Return [X, Y] of the center of cell containing provided text 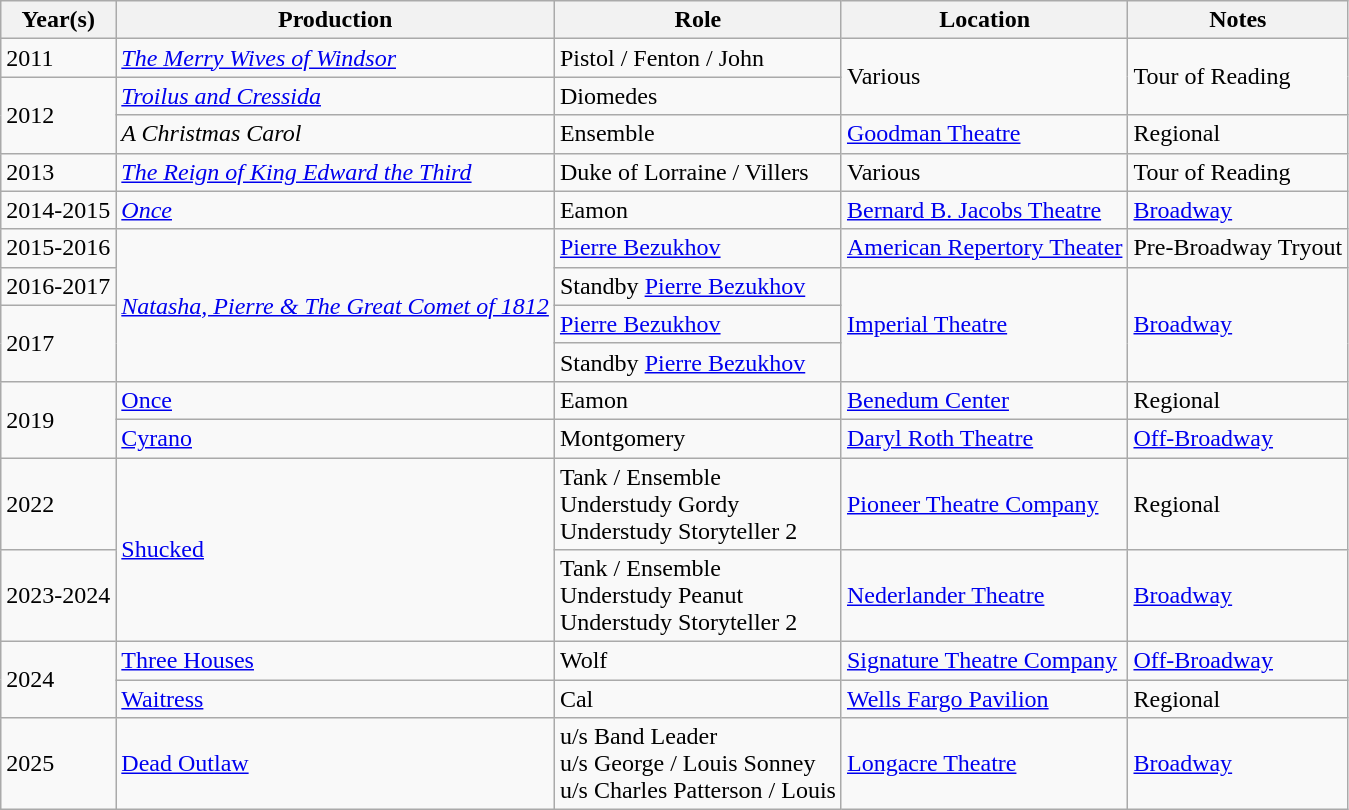
Notes [1238, 20]
Ensemble [698, 134]
Year(s) [58, 20]
2022 [58, 504]
2011 [58, 58]
The Reign of King Edward the Third [336, 172]
Shucked [336, 550]
Pre-Broadway Tryout [1238, 248]
Three Houses [336, 661]
Tank / EnsembleUnderstudy GordyUnderstudy Storyteller 2 [698, 504]
Imperial Theatre [984, 324]
Montgomery [698, 438]
Longacre Theatre [984, 764]
Cal [698, 699]
Cyrano [336, 438]
Bernard B. Jacobs Theatre [984, 210]
Pistol / Fenton / John [698, 58]
Duke of Lorraine / Villers [698, 172]
Nederlander Theatre [984, 596]
2012 [58, 115]
Signature Theatre Company [984, 661]
Wolf [698, 661]
American Repertory Theater [984, 248]
Dead Outlaw [336, 764]
2015-2016 [58, 248]
2014-2015 [58, 210]
Benedum Center [984, 400]
Daryl Roth Theatre [984, 438]
Pioneer Theatre Company [984, 504]
A Christmas Carol [336, 134]
Tank / EnsembleUnderstudy PeanutUnderstudy Storyteller 2 [698, 596]
Natasha, Pierre & The Great Comet of 1812 [336, 305]
Diomedes [698, 96]
Location [984, 20]
The Merry Wives of Windsor [336, 58]
2016-2017 [58, 286]
2017 [58, 343]
Goodman Theatre [984, 134]
2019 [58, 419]
Role [698, 20]
2025 [58, 764]
2023-2024 [58, 596]
Production [336, 20]
2024 [58, 680]
2013 [58, 172]
Wells Fargo Pavilion [984, 699]
Troilus and Cressida [336, 96]
Waitress [336, 699]
u/s Band Leaderu/s George / Louis Sonneyu/s Charles Patterson / Louis [698, 764]
